For the text-containing cell, return its midpoint in (X, Y) coordinate format. 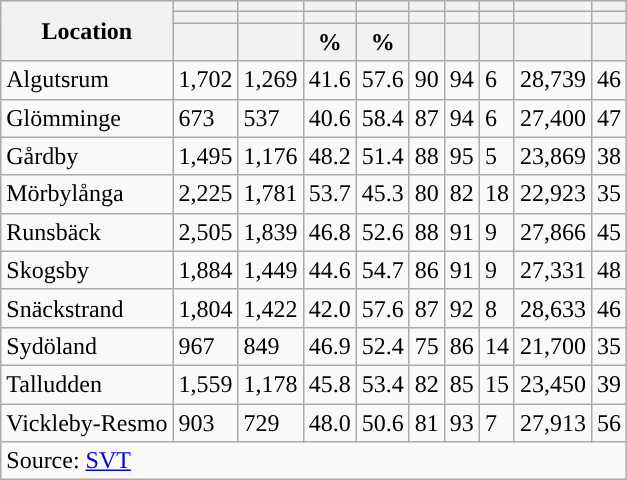
1,269 (270, 80)
Skogsby (87, 270)
85 (462, 384)
23,450 (552, 384)
Source: SVT (314, 461)
53.4 (382, 384)
8 (496, 308)
967 (206, 346)
92 (462, 308)
1,804 (206, 308)
1,884 (206, 270)
28,739 (552, 80)
46.9 (330, 346)
Algutsrum (87, 80)
44.6 (330, 270)
53.7 (330, 194)
Gårdby (87, 156)
1,781 (270, 194)
15 (496, 384)
1,176 (270, 156)
Runsbäck (87, 232)
1,422 (270, 308)
38 (610, 156)
2,505 (206, 232)
Snäckstrand (87, 308)
54.7 (382, 270)
7 (496, 423)
Mörbylånga (87, 194)
56 (610, 423)
1,495 (206, 156)
27,400 (552, 118)
1,839 (270, 232)
48.0 (330, 423)
27,913 (552, 423)
45.3 (382, 194)
93 (462, 423)
Location (87, 31)
47 (610, 118)
45.8 (330, 384)
45 (610, 232)
28,633 (552, 308)
51.4 (382, 156)
1,449 (270, 270)
537 (270, 118)
21,700 (552, 346)
90 (426, 80)
48.2 (330, 156)
27,866 (552, 232)
58.4 (382, 118)
80 (426, 194)
22,923 (552, 194)
Sydöland (87, 346)
52.6 (382, 232)
903 (206, 423)
52.4 (382, 346)
1,178 (270, 384)
41.6 (330, 80)
849 (270, 346)
2,225 (206, 194)
95 (462, 156)
14 (496, 346)
Glömminge (87, 118)
40.6 (330, 118)
39 (610, 384)
18 (496, 194)
673 (206, 118)
42.0 (330, 308)
48 (610, 270)
46.8 (330, 232)
75 (426, 346)
27,331 (552, 270)
50.6 (382, 423)
Vickleby-Resmo (87, 423)
5 (496, 156)
1,702 (206, 80)
1,559 (206, 384)
23,869 (552, 156)
Talludden (87, 384)
729 (270, 423)
81 (426, 423)
